Extract the (X, Y) coordinate from the center of the cell holding the provided text.  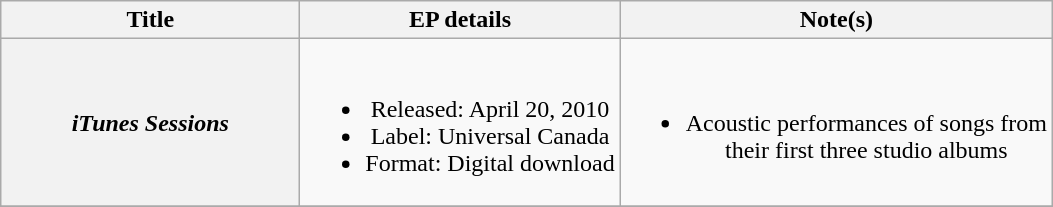
Acoustic performances of songs from their first three studio albums (836, 122)
Note(s) (836, 20)
Title (150, 20)
iTunes Sessions (150, 122)
EP details (460, 20)
Released: April 20, 2010Label: Universal CanadaFormat: Digital download (460, 122)
